Search for the cell housing the specified text and yield its (X, Y) center coordinate. 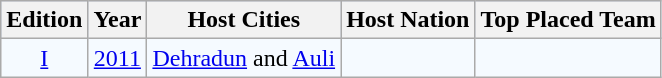
Host Nation (408, 20)
I (44, 58)
Dehradun and Auli (244, 58)
Top Placed Team (568, 20)
2011 (118, 58)
Year (118, 20)
Host Cities (244, 20)
Edition (44, 20)
